Identify which cell holds the provided text, then report its (x, y) central coordinate. 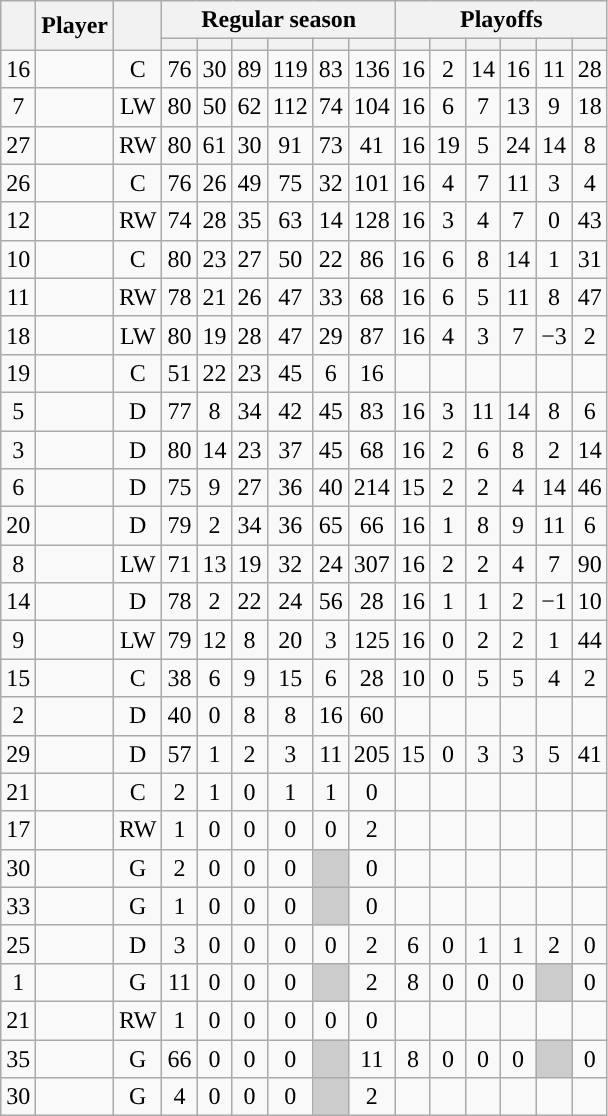
31 (590, 259)
205 (372, 754)
−1 (554, 602)
73 (330, 145)
101 (372, 183)
307 (372, 564)
62 (250, 107)
128 (372, 221)
49 (250, 183)
136 (372, 69)
51 (180, 373)
44 (590, 640)
119 (290, 69)
Regular season (278, 20)
63 (290, 221)
61 (214, 145)
43 (590, 221)
38 (180, 678)
65 (330, 526)
71 (180, 564)
104 (372, 107)
60 (372, 716)
Playoffs (501, 20)
46 (590, 488)
91 (290, 145)
214 (372, 488)
112 (290, 107)
57 (180, 754)
37 (290, 449)
125 (372, 640)
87 (372, 335)
56 (330, 602)
25 (18, 944)
Player (75, 26)
77 (180, 411)
17 (18, 830)
90 (590, 564)
86 (372, 259)
−3 (554, 335)
42 (290, 411)
89 (250, 69)
